Pinpoint the cell where the given text exists, returning its (X, Y) midpoint coordinate. 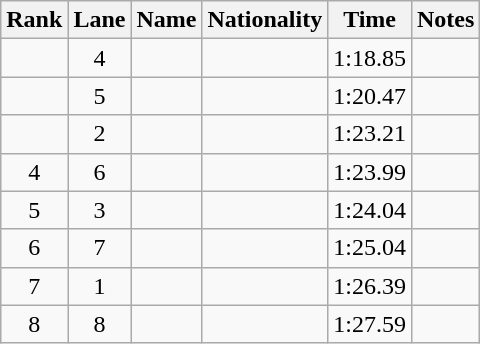
1:18.85 (370, 58)
1:23.21 (370, 134)
1:26.39 (370, 286)
Notes (445, 20)
1:25.04 (370, 248)
2 (100, 134)
Time (370, 20)
Nationality (265, 20)
3 (100, 210)
Lane (100, 20)
1:24.04 (370, 210)
1 (100, 286)
Rank (34, 20)
1:23.99 (370, 172)
1:27.59 (370, 324)
1:20.47 (370, 96)
Name (166, 20)
